Provide the [x, y] coordinate of the cell's center where the given text is located.  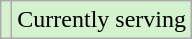
Currently serving [102, 20]
